Scan for the cell matching the given text and deliver its (x, y) coordinate at center. 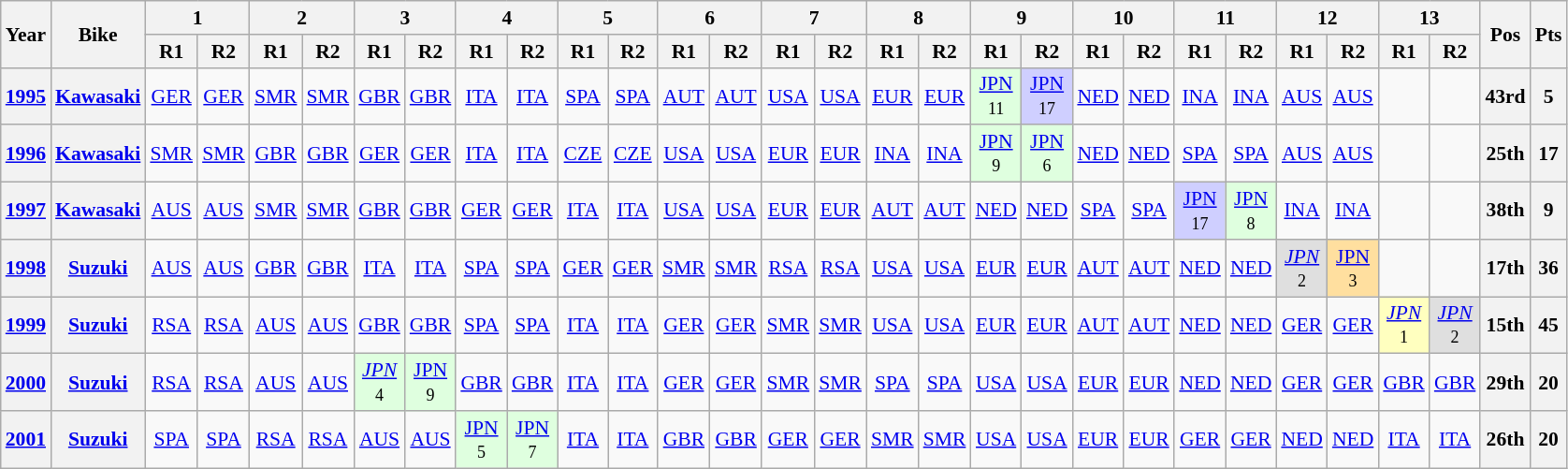
JPN8 (1251, 212)
JPN11 (995, 95)
JPN5 (481, 440)
10 (1123, 18)
29th (1504, 382)
1 (196, 18)
6 (709, 18)
26th (1504, 440)
3 (404, 18)
1997 (26, 212)
45 (1549, 326)
2001 (26, 440)
43rd (1504, 95)
1999 (26, 326)
17th (1504, 268)
Bike (97, 34)
JPN7 (533, 440)
17 (1549, 154)
4 (507, 18)
36 (1549, 268)
JPN3 (1353, 268)
JPN4 (380, 382)
Pos (1504, 34)
2000 (26, 382)
7 (814, 18)
Pts (1549, 34)
2 (301, 18)
JPN6 (1047, 154)
Year (26, 34)
JPN1 (1403, 326)
15th (1504, 326)
8 (919, 18)
1996 (26, 154)
11 (1226, 18)
1995 (26, 95)
12 (1327, 18)
38th (1504, 212)
1998 (26, 268)
25th (1504, 154)
13 (1430, 18)
